Return the [X, Y] coordinate for the center point of the cell that contains the specified text.  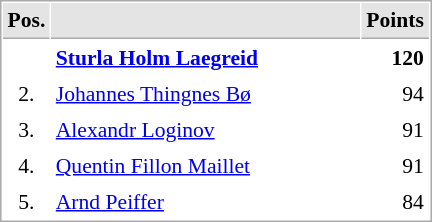
94 [396, 93]
5. [26, 201]
4. [26, 165]
Alexandr Loginov [206, 129]
84 [396, 201]
Points [396, 21]
Sturla Holm Laegreid [206, 57]
120 [396, 57]
3. [26, 129]
Arnd Peiffer [206, 201]
2. [26, 93]
Johannes Thingnes Bø [206, 93]
Quentin Fillon Maillet [206, 165]
Pos. [26, 21]
